Detect which cell encompasses the target text, then output its (x, y) center coordinate. 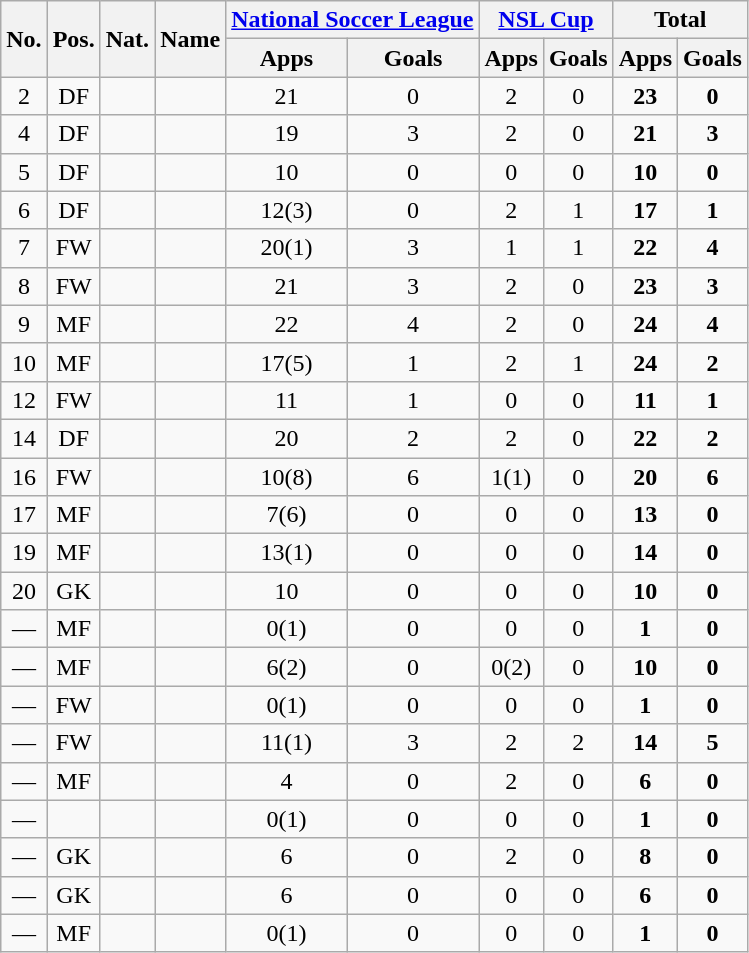
0(2) (511, 667)
1(1) (511, 477)
10(8) (287, 477)
Total (680, 20)
National Soccer League (352, 20)
13 (645, 515)
7 (24, 248)
NSL Cup (546, 20)
16 (24, 477)
Nat. (127, 39)
Pos. (74, 39)
12(3) (287, 210)
17(5) (287, 362)
7(6) (287, 515)
11(1) (287, 743)
No. (24, 39)
20(1) (287, 248)
12 (24, 400)
6(2) (287, 667)
9 (24, 324)
Name (190, 39)
13(1) (287, 553)
